Pinpoint the cell where the given text exists, returning its [X, Y] midpoint coordinate. 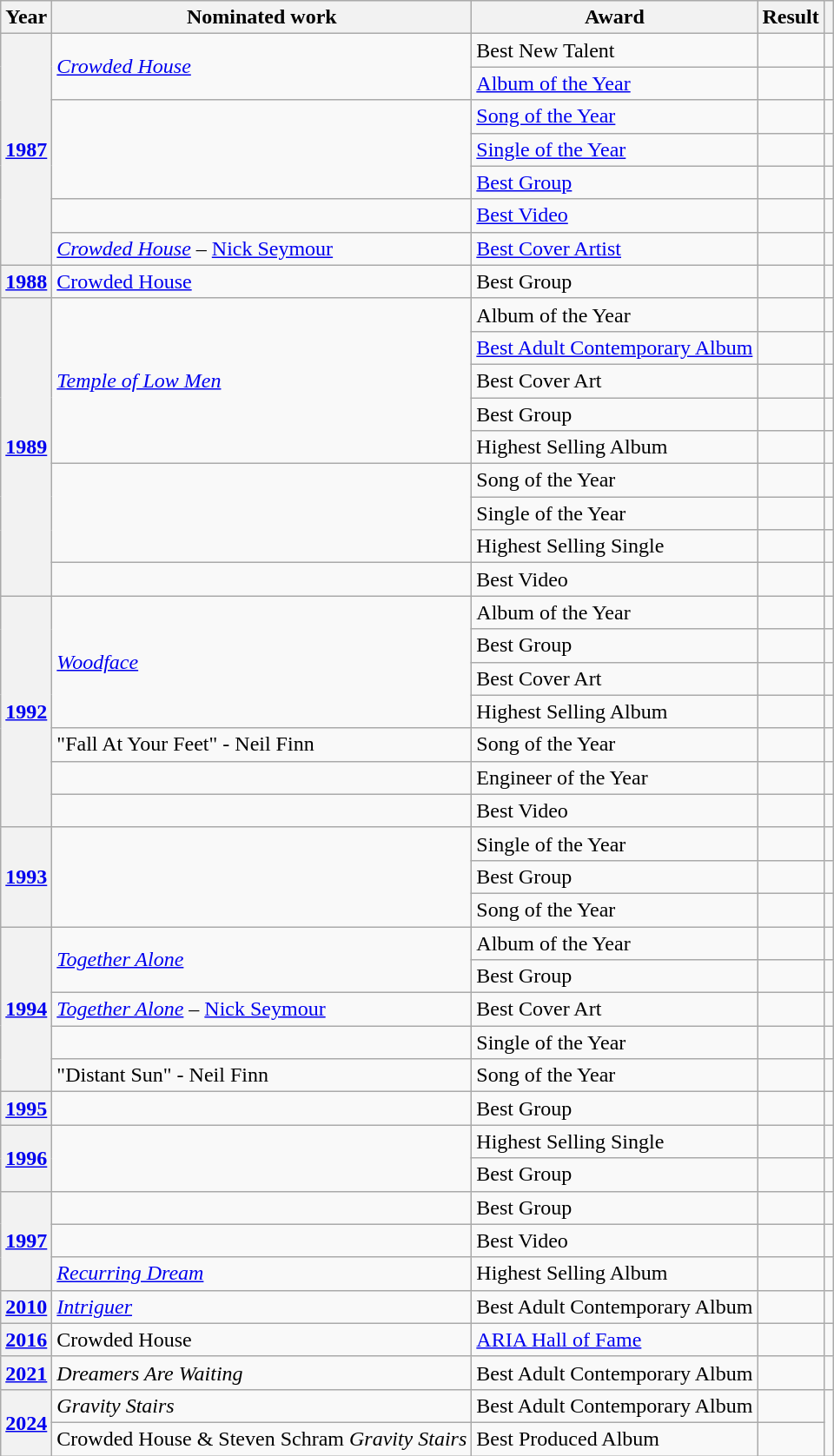
1997 [26, 1241]
1992 [26, 711]
2024 [26, 1422]
"Fall At Your Feet" - Neil Finn [262, 745]
1987 [26, 149]
Together Alone [262, 959]
Intriguer [262, 1307]
2021 [26, 1373]
Dreamers Are Waiting [262, 1373]
2016 [26, 1340]
1995 [26, 1109]
Best Produced Album [615, 1439]
2010 [26, 1307]
1996 [26, 1158]
Best Cover Artist [615, 248]
"Distant Sun" - Neil Finn [262, 1075]
1989 [26, 447]
Recurring Dream [262, 1274]
1988 [26, 281]
Temple of Low Men [262, 381]
Award [615, 17]
Engineer of the Year [615, 778]
Nominated work [262, 17]
1994 [26, 1009]
1993 [26, 877]
Together Alone – Nick Seymour [262, 1009]
Crowded House – Nick Seymour [262, 248]
Result [791, 17]
Year [26, 17]
Crowded House & Steven Schram Gravity Stairs [262, 1439]
Best New Talent [615, 50]
Gravity Stairs [262, 1406]
Woodface [262, 662]
ARIA Hall of Fame [615, 1340]
